Scan for the cell matching the given text and deliver its [x, y] coordinate at center. 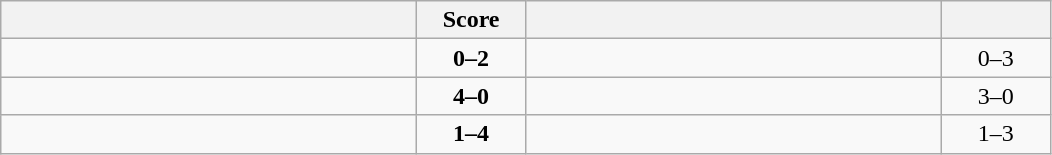
0–3 [996, 58]
3–0 [996, 96]
1–3 [996, 134]
Score [472, 20]
0–2 [472, 58]
1–4 [472, 134]
4–0 [472, 96]
